Determine the (X, Y) coordinate at the center of the cell enclosing the given text.  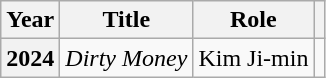
Title (126, 20)
Kim Ji-min (254, 58)
Year (30, 20)
Dirty Money (126, 58)
Role (254, 20)
2024 (30, 58)
